Identify which cell holds the provided text, then report its (X, Y) central coordinate. 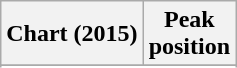
Chart (2015) (72, 34)
Peakposition (189, 34)
